Output the [X, Y] coordinate of the center of the cell containing the given text.  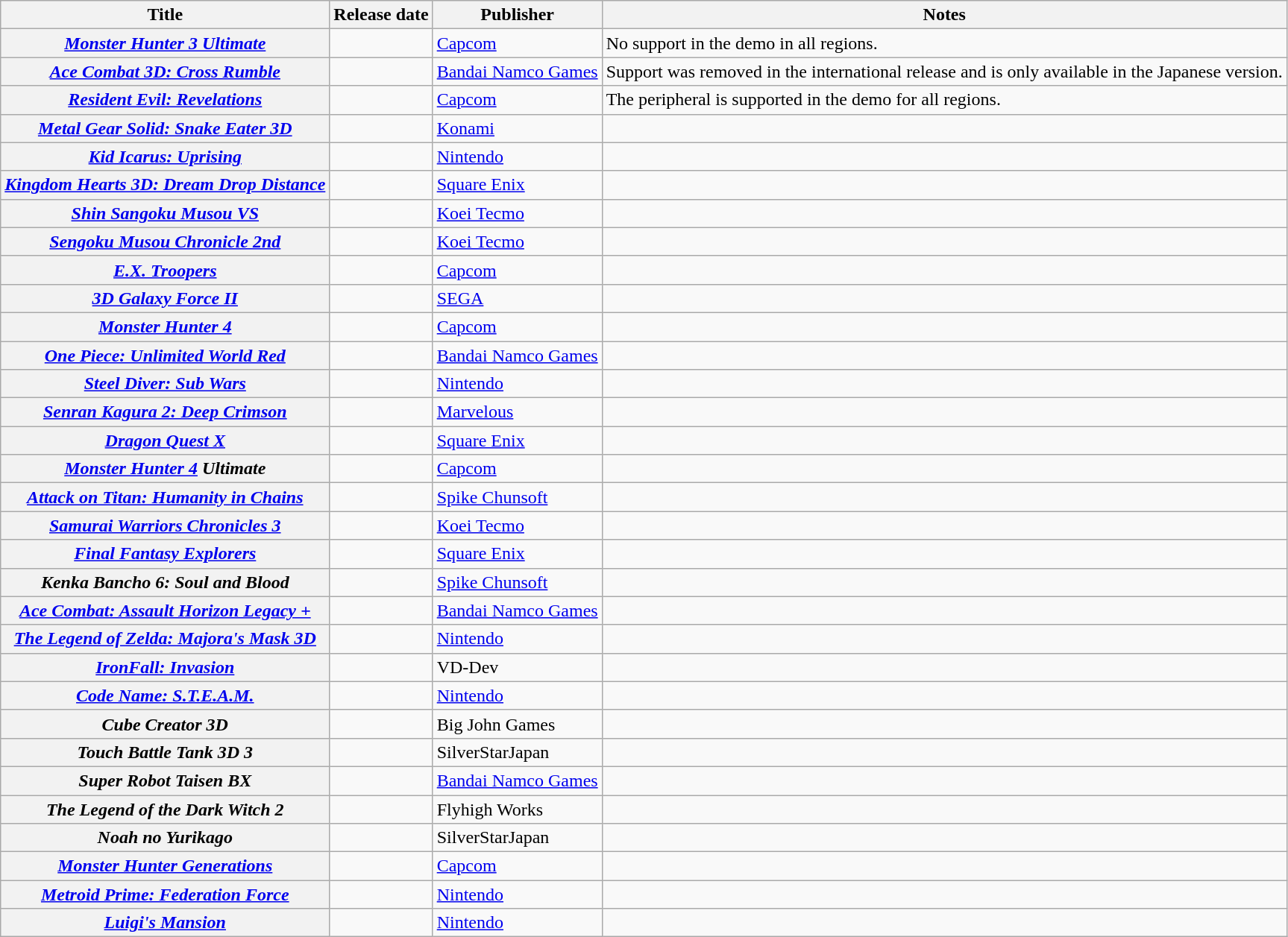
VD-Dev [518, 667]
Cube Creator 3D [166, 724]
Monster Hunter 4 Ultimate [166, 469]
Resident Evil: Revelations [166, 100]
Metroid Prime: Federation Force [166, 895]
Touch Battle Tank 3D 3 [166, 752]
Monster Hunter 4 [166, 326]
Big John Games [518, 724]
Marvelous [518, 412]
IronFall: Invasion [166, 667]
Super Robot Taisen BX [166, 780]
Flyhigh Works [518, 809]
E.X. Troopers [166, 270]
Steel Diver: Sub Wars [166, 384]
Attack on Titan: Humanity in Chains [166, 497]
The Legend of Zelda: Majora's Mask 3D [166, 639]
Noah no Yurikago [166, 838]
Notes [944, 15]
Kingdom Hearts 3D: Dream Drop Distance [166, 185]
Metal Gear Solid: Snake Eater 3D [166, 128]
Monster Hunter Generations [166, 866]
No support in the demo in all regions. [944, 43]
Support was removed in the international release and is only available in the Japanese version. [944, 72]
Monster Hunter 3 Ultimate [166, 43]
Ace Combat 3D: Cross Rumble [166, 72]
Code Name: S.T.E.A.M. [166, 695]
SEGA [518, 298]
Samurai Warriors Chronicles 3 [166, 526]
Kenka Bancho 6: Soul and Blood [166, 582]
Sengoku Musou Chronicle 2nd [166, 242]
Dragon Quest X [166, 441]
Final Fantasy Explorers [166, 554]
Shin Sangoku Musou VS [166, 213]
One Piece: Unlimited World Red [166, 356]
Title [166, 15]
Ace Combat: Assault Horizon Legacy + [166, 611]
Publisher [518, 15]
Kid Icarus: Uprising [166, 157]
Luigi's Mansion [166, 923]
The peripheral is supported in the demo for all regions. [944, 100]
The Legend of the Dark Witch 2 [166, 809]
3D Galaxy Force II [166, 298]
Release date [381, 15]
Senran Kagura 2: Deep Crimson [166, 412]
Konami [518, 128]
